Search for the cell housing the specified text and yield its (X, Y) center coordinate. 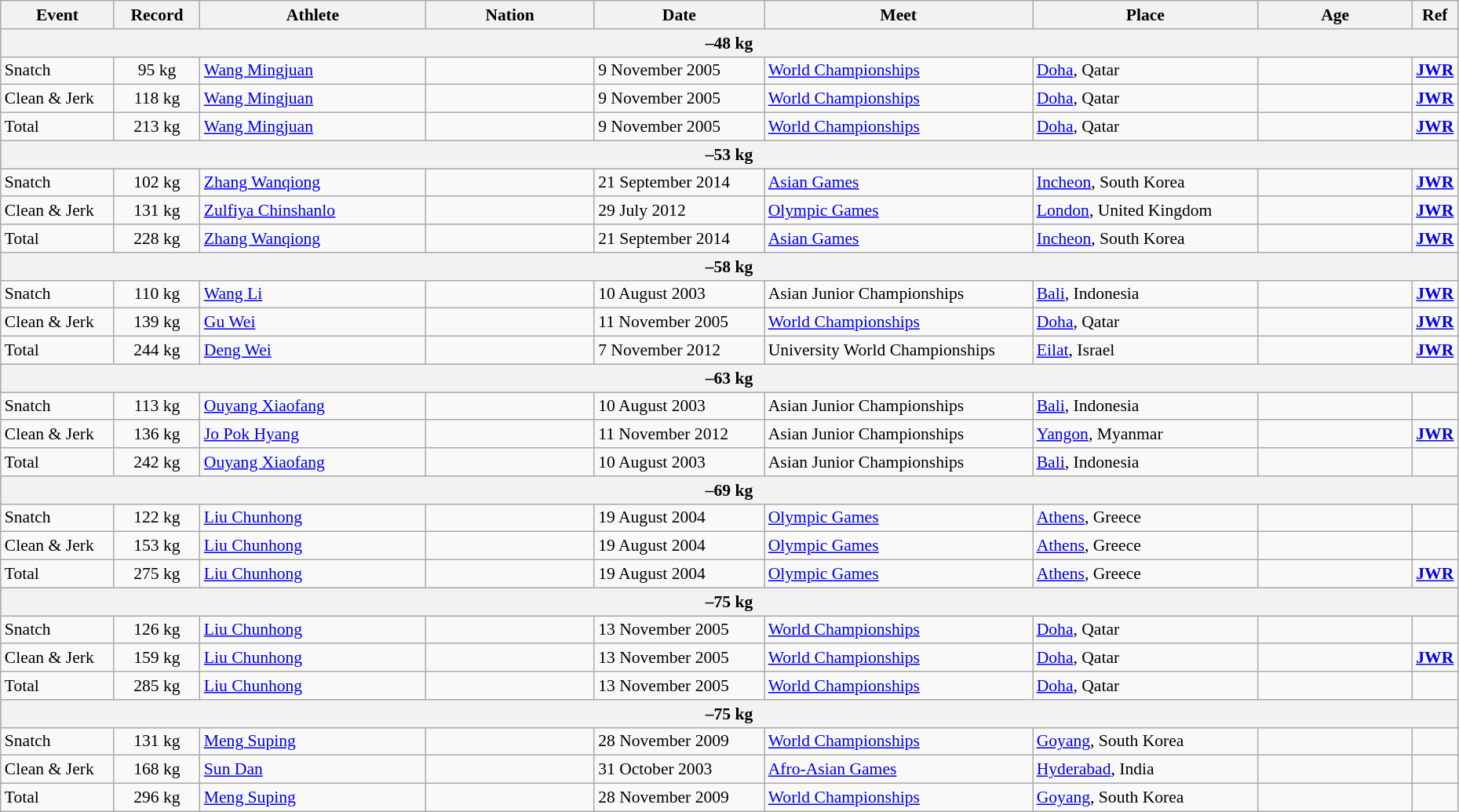
Meet (899, 15)
11 November 2012 (680, 435)
London, United Kingdom (1146, 211)
244 kg (157, 351)
Date (680, 15)
213 kg (157, 127)
122 kg (157, 518)
275 kg (157, 574)
Deng Wei (312, 351)
159 kg (157, 658)
113 kg (157, 406)
Eilat, Israel (1146, 351)
Age (1335, 15)
Record (157, 15)
University World Championships (899, 351)
102 kg (157, 183)
118 kg (157, 99)
Zulfiya Chinshanlo (312, 211)
Hyderabad, India (1146, 770)
126 kg (157, 630)
285 kg (157, 686)
Place (1146, 15)
Nation (510, 15)
–63 kg (730, 378)
Athlete (312, 15)
–48 kg (730, 43)
29 July 2012 (680, 211)
153 kg (157, 546)
242 kg (157, 462)
–53 kg (730, 155)
Jo Pok Hyang (312, 435)
95 kg (157, 71)
Afro-Asian Games (899, 770)
Ref (1435, 15)
–69 kg (730, 490)
136 kg (157, 435)
139 kg (157, 322)
Yangon, Myanmar (1146, 435)
Wang Li (312, 294)
296 kg (157, 798)
110 kg (157, 294)
168 kg (157, 770)
Sun Dan (312, 770)
31 October 2003 (680, 770)
–58 kg (730, 267)
Gu Wei (312, 322)
Event (57, 15)
228 kg (157, 239)
11 November 2005 (680, 322)
7 November 2012 (680, 351)
